Scan for the cell matching the given text and deliver its (x, y) coordinate at center. 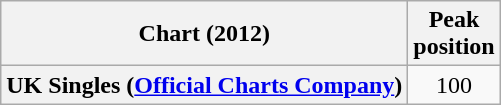
Chart (2012) (204, 34)
UK Singles (Official Charts Company) (204, 85)
Peakposition (454, 34)
100 (454, 85)
